Extract the (X, Y) coordinate from the center of the cell holding the provided text.  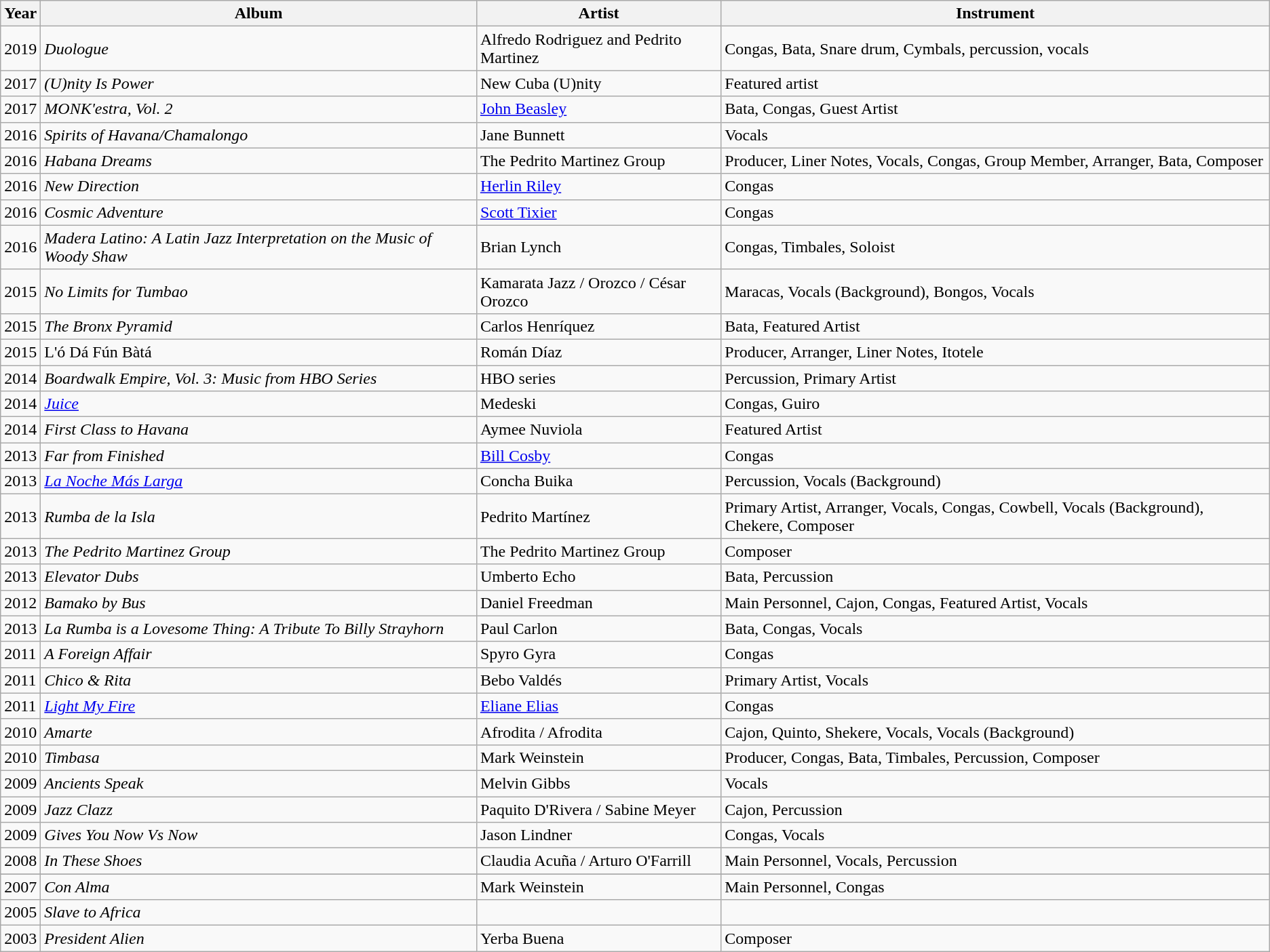
Boardwalk Empire, Vol. 3: Music from HBO Series (259, 378)
2007 (20, 887)
Instrument (995, 14)
Spyro Gyra (598, 654)
Ancients Speak (259, 783)
L'ó Dá Fún Bàtá (259, 352)
No Limits for Tumbao (259, 292)
Percussion, Primary Artist (995, 378)
Artist (598, 14)
Primary Artist, Vocals (995, 680)
Timbasa (259, 757)
Elevator Dubs (259, 577)
First Class to Havana (259, 430)
Spirits of Havana/Chamalongo (259, 135)
In These Shoes (259, 861)
Far from Finished (259, 456)
Maracas, Vocals (Background), Bongos, Vocals (995, 292)
(U)nity Is Power (259, 83)
Featured Artist (995, 430)
Amarte (259, 732)
Slave to Africa (259, 913)
Bill Cosby (598, 456)
Congas, Guiro (995, 404)
Cajon, Percussion (995, 809)
President Alien (259, 938)
Yerba Buena (598, 938)
Featured artist (995, 83)
Light My Fire (259, 706)
Jane Bunnett (598, 135)
MONK'estra, Vol. 2 (259, 109)
Main Personnel, Congas (995, 887)
Producer, Liner Notes, Vocals, Congas, Group Member, Arranger, Bata, Composer (995, 161)
Melvin Gibbs (598, 783)
Rumba de la Isla (259, 517)
Jason Lindner (598, 835)
Bebo Valdés (598, 680)
Bamako by Bus (259, 603)
Cosmic Adventure (259, 212)
Main Personnel, Cajon, Congas, Featured Artist, Vocals (995, 603)
Producer, Congas, Bata, Timbales, Percussion, Composer (995, 757)
Jazz Clazz (259, 809)
Album (259, 14)
La Noche Más Larga (259, 481)
Main Personnel, Vocals, Percussion (995, 861)
Year (20, 14)
Scott Tixier (598, 212)
Gives You Now Vs Now (259, 835)
Aymee Nuviola (598, 430)
Percussion, Vocals (Background) (995, 481)
Alfredo Rodriguez and Pedrito Martinez (598, 49)
Daniel Freedman (598, 603)
2012 (20, 603)
Congas, Vocals (995, 835)
Brian Lynch (598, 247)
Habana Dreams (259, 161)
A Foreign Affair (259, 654)
Claudia Acuña / Arturo O'Farrill (598, 861)
Bata, Featured Artist (995, 326)
Chico & Rita (259, 680)
Juice (259, 404)
Bata, Percussion (995, 577)
2003 (20, 938)
Concha Buika (598, 481)
Duologue (259, 49)
Bata, Congas, Vocals (995, 629)
Cajon, Quinto, Shekere, Vocals, Vocals (Background) (995, 732)
Eliane Elias (598, 706)
Con Alma (259, 887)
New Cuba (U)nity (598, 83)
La Rumba is a Lovesome Thing: A Tribute To Billy Strayhorn (259, 629)
John Beasley (598, 109)
Producer, Arranger, Liner Notes, Itotele (995, 352)
HBO series (598, 378)
Bata, Congas, Guest Artist (995, 109)
New Direction (259, 186)
Paul Carlon (598, 629)
Umberto Echo (598, 577)
2019 (20, 49)
Carlos Henríquez (598, 326)
Primary Artist, Arranger, Vocals, Congas, Cowbell, Vocals (Background), Chekere, Composer (995, 517)
Pedrito Martínez (598, 517)
Afrodita / Afrodita (598, 732)
The Bronx Pyramid (259, 326)
Kamarata Jazz / Orozco / César Orozco (598, 292)
2008 (20, 861)
Congas, Timbales, Soloist (995, 247)
Herlin Riley (598, 186)
Román Díaz (598, 352)
Madera Latino: A Latin Jazz Interpretation on the Music of Woody Shaw (259, 247)
2005 (20, 913)
Medeski (598, 404)
Paquito D'Rivera / Sabine Meyer (598, 809)
Congas, Bata, Snare drum, Cymbals, percussion, vocals (995, 49)
